Identify which cell holds the provided text, then report its (X, Y) central coordinate. 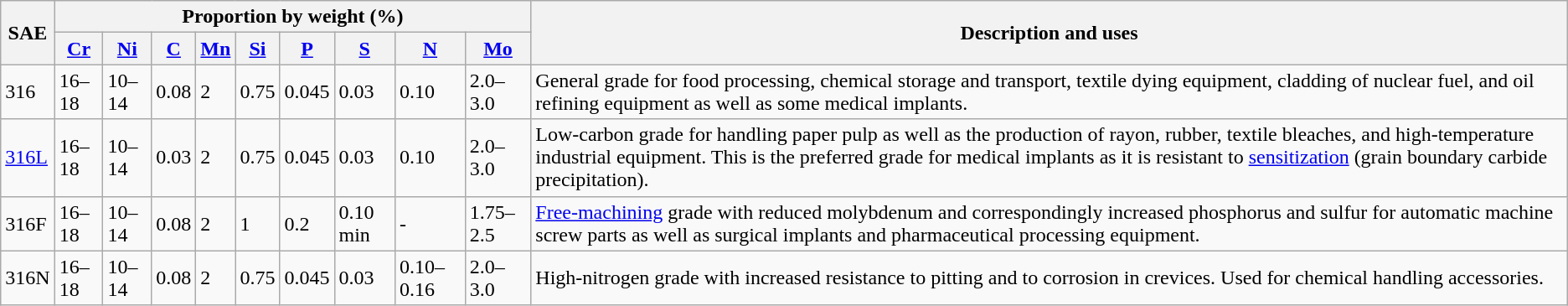
Si (258, 49)
1 (258, 223)
Mn (216, 49)
0.10–0.16 (430, 278)
Proportion by weight (%) (293, 17)
Cr (79, 49)
High-nitrogen grade with increased resistance to pitting and to corrosion in crevices. Used for chemical handling accessories. (1049, 278)
N (430, 49)
0.10 min (364, 223)
316L (28, 158)
0.2 (307, 223)
1.75–2.5 (498, 223)
S (364, 49)
P (307, 49)
Mo (498, 49)
C (174, 49)
Description and uses (1049, 33)
316 (28, 92)
- (430, 223)
316F (28, 223)
Ni (127, 49)
SAE (28, 33)
316N (28, 278)
